Capture the cell that displays the provided text and extract its (X, Y) central coordinate. 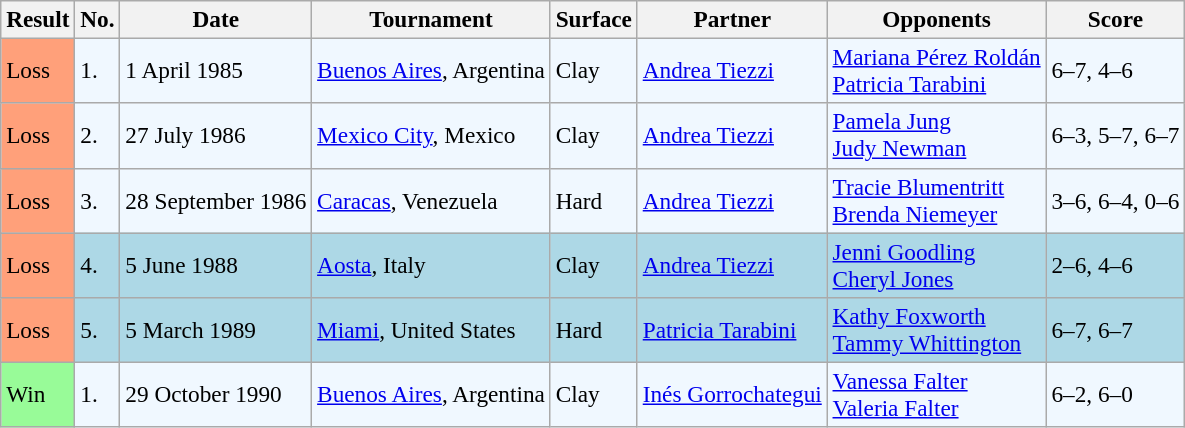
4. (98, 264)
Win (38, 394)
Patricia Tarabini (732, 330)
2–6, 4–6 (1116, 264)
27 July 1986 (216, 136)
Jenni Goodling Cheryl Jones (936, 264)
No. (98, 19)
Miami, United States (432, 330)
28 September 1986 (216, 200)
6–7, 4–6 (1116, 70)
Vanessa Falter Valeria Falter (936, 394)
Date (216, 19)
Result (38, 19)
1 April 1985 (216, 70)
Tournament (432, 19)
Aosta, Italy (432, 264)
Tracie Blumentritt Brenda Niemeyer (936, 200)
Opponents (936, 19)
5 June 1988 (216, 264)
Surface (594, 19)
6–7, 6–7 (1116, 330)
Caracas, Venezuela (432, 200)
5. (98, 330)
6–3, 5–7, 6–7 (1116, 136)
Inés Gorrochategui (732, 394)
Mariana Pérez Roldán Patricia Tarabini (936, 70)
2. (98, 136)
Score (1116, 19)
Mexico City, Mexico (432, 136)
Kathy Foxworth Tammy Whittington (936, 330)
3–6, 6–4, 0–6 (1116, 200)
29 October 1990 (216, 394)
Partner (732, 19)
Pamela Jung Judy Newman (936, 136)
5 March 1989 (216, 330)
6–2, 6–0 (1116, 394)
3. (98, 200)
